Detect which cell encompasses the target text, then output its (x, y) center coordinate. 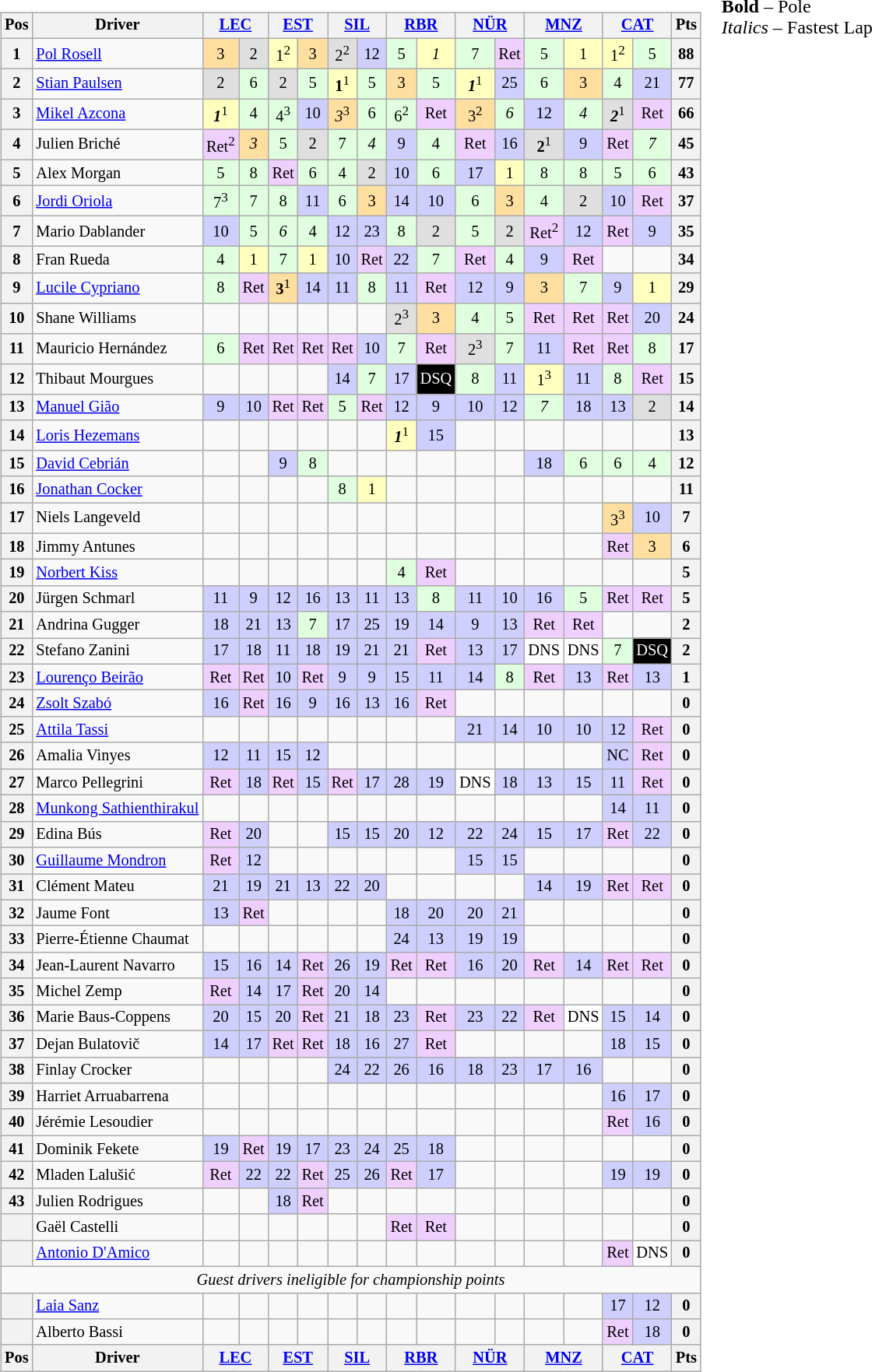
Dominik Fekete (117, 1149)
Antonio D'Amico (117, 1254)
Guest drivers ineligible for championship points (350, 1279)
Clément Mateu (117, 887)
Jordi Oriola (117, 201)
42 (16, 1175)
Jimmy Antunes (117, 546)
Mikel Azcona (117, 114)
Julien Rodrigues (117, 1201)
Pierre-Étienne Chaumat (117, 939)
Attila Tassi (117, 730)
Harriet Arruabarrena (117, 1097)
Mauricio Hernández (117, 349)
Jérémie Lesoudier (117, 1122)
Laia Sanz (117, 1306)
Norbert Kiss (117, 573)
36 (16, 1018)
Mladen Lalušić (117, 1175)
Manuel Gião (117, 407)
Dejan Bulatovič (117, 1044)
Alberto Bassi (117, 1332)
Lourenço Beirão (117, 677)
Thibaut Mourgues (117, 378)
40 (16, 1122)
Niels Langeveld (117, 518)
30 (16, 861)
Jonathan Cocker (117, 489)
Stian Paulsen (117, 84)
Gaël Castelli (117, 1227)
Guillaume Mondron (117, 861)
Pol Rosell (117, 53)
Julien Briché (117, 145)
38 (16, 1070)
David Cebrián (117, 464)
Zsolt Szabó (117, 704)
Fran Rueda (117, 260)
Michel Zemp (117, 991)
Marie Baus-Coppens (117, 1018)
Lucile Cypriano (117, 288)
Alex Morgan (117, 173)
41 (16, 1149)
Finlay Crocker (117, 1070)
Jaume Font (117, 913)
Amalia Vinyes (117, 756)
77 (687, 84)
Shane Williams (117, 318)
NC (617, 756)
Munkong Sathienthirakul (117, 809)
Loris Hezemans (117, 436)
73 (220, 201)
Stefano Zanini (117, 651)
45 (687, 145)
Jürgen Schmarl (117, 598)
Jean-Laurent Navarro (117, 966)
62 (402, 114)
39 (16, 1097)
88 (687, 53)
Edina Bús (117, 834)
Marco Pellegrini (117, 782)
Mario Dablander (117, 232)
66 (687, 114)
Andrina Gugger (117, 625)
